For the text-containing cell, return its midpoint in [x, y] coordinate format. 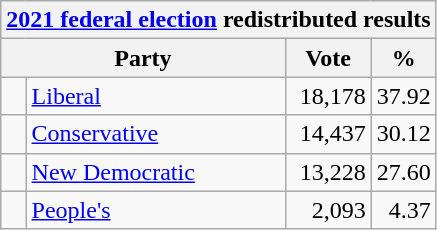
37.92 [404, 96]
New Democratic [156, 172]
Conservative [156, 134]
2,093 [328, 210]
14,437 [328, 134]
People's [156, 210]
18,178 [328, 96]
Vote [328, 58]
27.60 [404, 172]
13,228 [328, 172]
4.37 [404, 210]
% [404, 58]
30.12 [404, 134]
Party [143, 58]
2021 federal election redistributed results [218, 20]
Liberal [156, 96]
